For the text-containing cell, return its midpoint in (x, y) coordinate format. 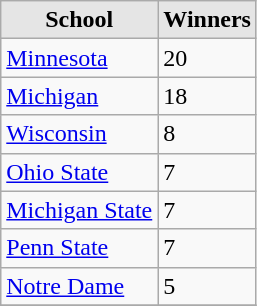
Notre Dame (80, 286)
School (80, 20)
Wisconsin (80, 134)
8 (208, 134)
Winners (208, 20)
5 (208, 286)
Michigan (80, 96)
Ohio State (80, 172)
18 (208, 96)
Minnesota (80, 58)
Michigan State (80, 210)
20 (208, 58)
Penn State (80, 248)
